Return [x, y] of the center of cell containing provided text 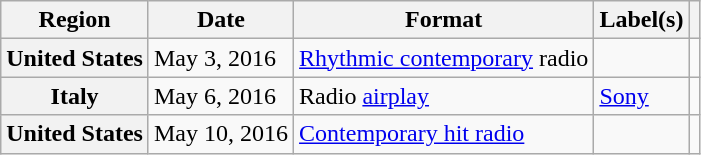
Contemporary hit radio [444, 134]
Label(s) [642, 20]
Region [75, 20]
Radio airplay [444, 96]
Italy [75, 96]
Format [444, 20]
May 3, 2016 [220, 58]
Rhythmic contemporary radio [444, 58]
Date [220, 20]
Sony [642, 96]
May 10, 2016 [220, 134]
May 6, 2016 [220, 96]
